Scan for the cell matching the given text and deliver its (X, Y) coordinate at center. 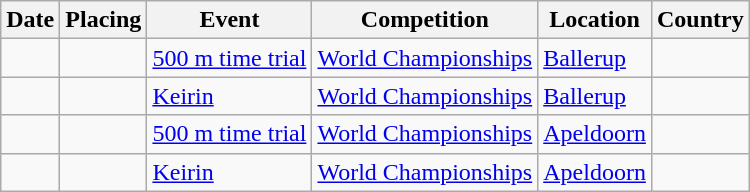
Placing (104, 20)
Competition (425, 20)
Date (30, 20)
Location (595, 20)
Country (700, 20)
Event (230, 20)
